Pinpoint the cell where the given text exists, returning its [x, y] midpoint coordinate. 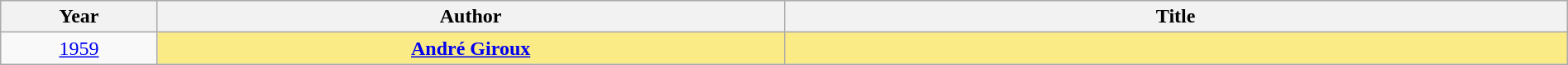
Title [1176, 17]
Year [79, 17]
André Giroux [471, 48]
1959 [79, 48]
Author [471, 17]
